Locate the cell with the specified text and output its (X, Y) center coordinate. 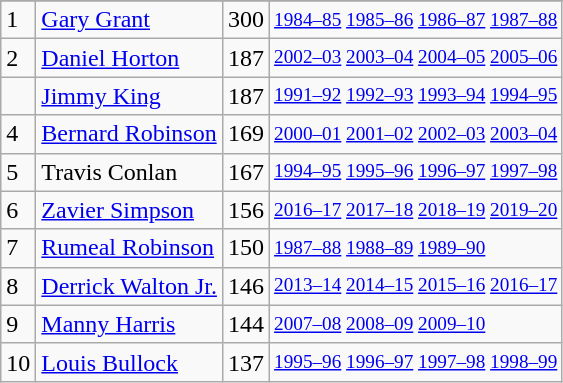
4 (18, 134)
146 (246, 286)
1991–92 1992–93 1993–94 1994–95 (416, 96)
Rumeal Robinson (130, 248)
Daniel Horton (130, 58)
Louis Bullock (130, 362)
2 (18, 58)
8 (18, 286)
1995–96 1996–97 1997–98 1998–99 (416, 362)
Manny Harris (130, 324)
7 (18, 248)
9 (18, 324)
2013–14 2014–15 2015–16 2016–17 (416, 286)
Derrick Walton Jr. (130, 286)
144 (246, 324)
167 (246, 172)
2002–03 2003–04 2004–05 2005–06 (416, 58)
Zavier Simpson (130, 210)
1994–95 1995–96 1996–97 1997–98 (416, 172)
150 (246, 248)
156 (246, 210)
137 (246, 362)
1 (18, 20)
169 (246, 134)
Bernard Robinson (130, 134)
5 (18, 172)
Travis Conlan (130, 172)
300 (246, 20)
1987–88 1988–89 1989–90 (416, 248)
2016–17 2017–18 2018–19 2019–20 (416, 210)
2000–01 2001–02 2002–03 2003–04 (416, 134)
10 (18, 362)
2007–08 2008–09 2009–10 (416, 324)
Gary Grant (130, 20)
6 (18, 210)
1984–85 1985–86 1986–87 1987–88 (416, 20)
Jimmy King (130, 96)
